Identify which cell holds the provided text, then report its (X, Y) central coordinate. 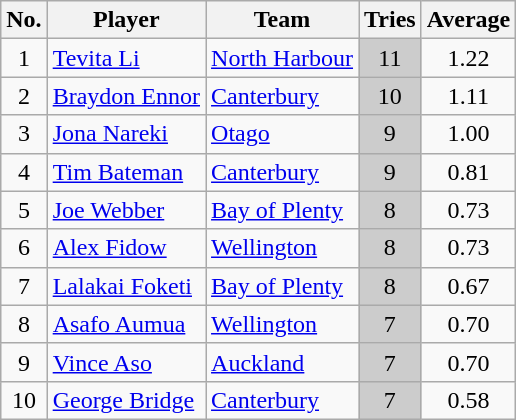
Average (468, 20)
1 (24, 58)
North Harbour (282, 58)
0.81 (468, 172)
No. (24, 20)
3 (24, 134)
Tries (390, 20)
Vince Aso (126, 362)
1.11 (468, 96)
Braydon Ennor (126, 96)
Joe Webber (126, 210)
Player (126, 20)
Asafo Aumua (126, 324)
6 (24, 248)
2 (24, 96)
George Bridge (126, 400)
Jona Nareki (126, 134)
Lalakai Foketi (126, 286)
Tevita Li (126, 58)
Otago (282, 134)
5 (24, 210)
1.00 (468, 134)
0.67 (468, 286)
Alex Fidow (126, 248)
Team (282, 20)
4 (24, 172)
11 (390, 58)
Tim Bateman (126, 172)
Auckland (282, 362)
0.58 (468, 400)
1.22 (468, 58)
